Extract the (X, Y) coordinate from the center of the cell holding the provided text.  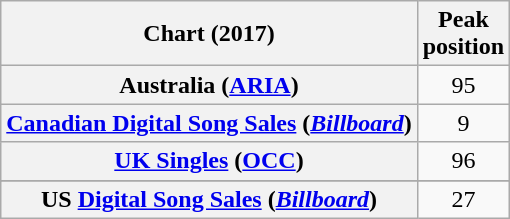
95 (463, 85)
9 (463, 123)
Australia (ARIA) (209, 85)
UK Singles (OCC) (209, 161)
Chart (2017) (209, 34)
Canadian Digital Song Sales (Billboard) (209, 123)
US Digital Song Sales (Billboard) (209, 199)
96 (463, 161)
27 (463, 199)
Peakposition (463, 34)
